Determine the (X, Y) coordinate at the center of the cell enclosing the given text.  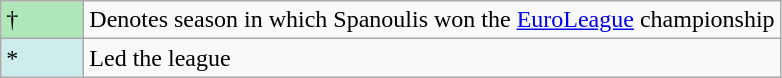
* (42, 58)
Led the league (432, 58)
Denotes season in which Spanoulis won the EuroLeague championship (432, 20)
† (42, 20)
